Find where the given text appears and provide that cell's center as (X, Y) coordinate. 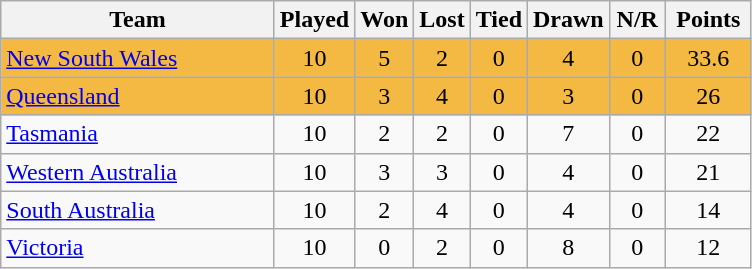
12 (708, 248)
8 (569, 248)
Drawn (569, 20)
33.6 (708, 58)
Western Australia (138, 172)
Won (384, 20)
New South Wales (138, 58)
Tasmania (138, 134)
Lost (442, 20)
Tied (498, 20)
Points (708, 20)
7 (569, 134)
21 (708, 172)
Played (314, 20)
Queensland (138, 96)
Team (138, 20)
14 (708, 210)
South Australia (138, 210)
N/R (637, 20)
22 (708, 134)
26 (708, 96)
5 (384, 58)
Victoria (138, 248)
